Return the [x, y] coordinate for the center point of the cell that contains the specified text.  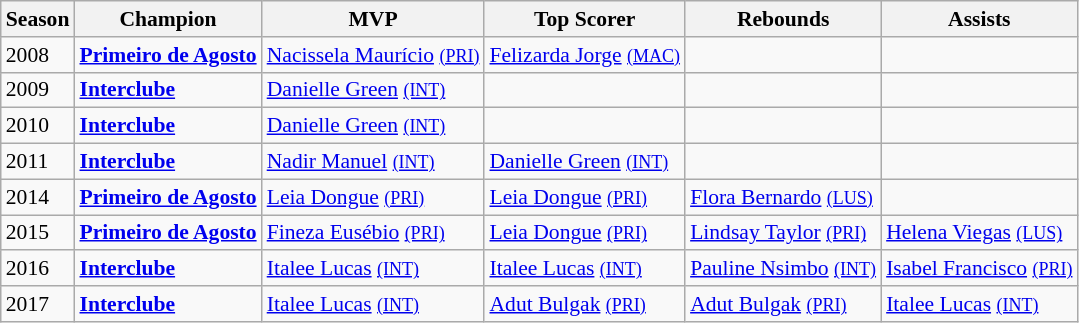
2015 [38, 233]
MVP [374, 19]
2009 [38, 90]
Champion [168, 19]
2008 [38, 55]
Fineza Eusébio (PRI) [374, 233]
Lindsay Taylor (PRI) [783, 233]
2016 [38, 269]
Nacissela Maurício (PRI) [374, 55]
Rebounds [783, 19]
2014 [38, 197]
Nadir Manuel (INT) [374, 162]
2011 [38, 162]
Felizarda Jorge (MAC) [584, 55]
2017 [38, 304]
Isabel Francisco (PRI) [979, 269]
Pauline Nsimbo (INT) [783, 269]
Assists [979, 19]
Helena Viegas (LUS) [979, 233]
Flora Bernardo (LUS) [783, 197]
Season [38, 19]
Top Scorer [584, 19]
2010 [38, 126]
